Output the (x, y) coordinate of the center of the cell containing the given text.  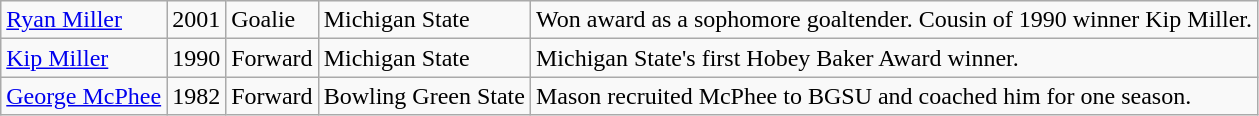
Goalie (272, 20)
Ryan Miller (84, 20)
Kip Miller (84, 58)
Mason recruited McPhee to BGSU and coached him for one season. (894, 96)
Won award as a sophomore goaltender. Cousin of 1990 winner Kip Miller. (894, 20)
1982 (196, 96)
Michigan State's first Hobey Baker Award winner. (894, 58)
1990 (196, 58)
2001 (196, 20)
George McPhee (84, 96)
Bowling Green State (424, 96)
